Determine the (x, y) coordinate at the center of the cell enclosing the given text.  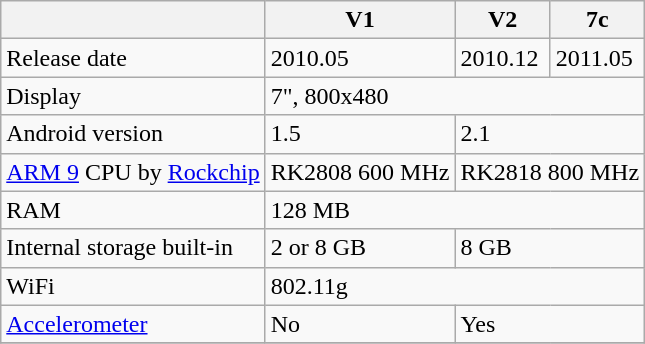
2010.12 (502, 58)
2011.05 (597, 58)
RAM (133, 210)
Display (133, 96)
7c (597, 20)
128 MB (454, 210)
Yes (550, 324)
V1 (360, 20)
Android version (133, 134)
802.11g (454, 286)
2.1 (550, 134)
ARM 9 CPU by Rockchip (133, 172)
1.5 (360, 134)
RK2818 800 MHz (550, 172)
Release date (133, 58)
7", 800x480 (454, 96)
8 GB (550, 248)
2010.05 (360, 58)
RK2808 600 MHz (360, 172)
2 or 8 GB (360, 248)
Accelerometer (133, 324)
V2 (502, 20)
WiFi (133, 286)
No (360, 324)
Internal storage built-in (133, 248)
